Pinpoint the cell where the given text exists, returning its [X, Y] midpoint coordinate. 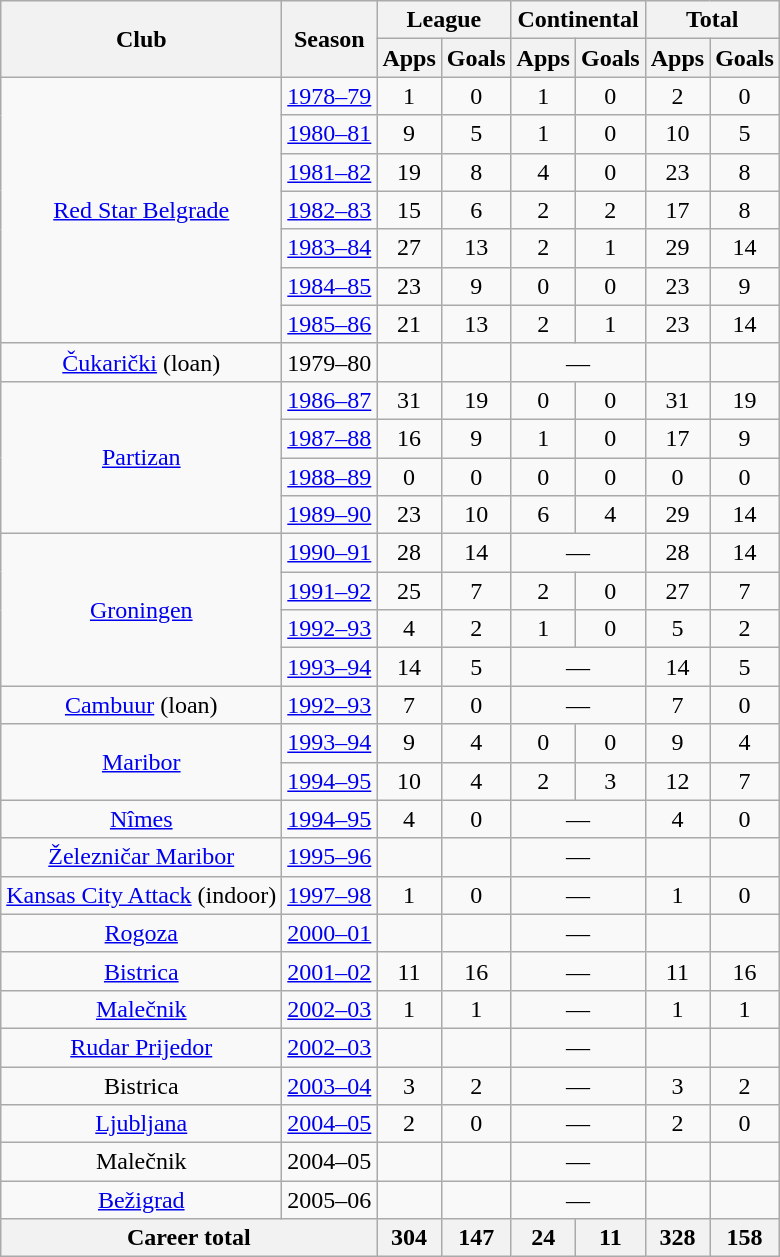
1988–89 [330, 477]
12 [677, 781]
Red Star Belgrade [142, 210]
Čukarički (loan) [142, 362]
1979–80 [330, 362]
328 [677, 1238]
League [444, 20]
Maribor [142, 762]
Club [142, 39]
Cambuur (loan) [142, 705]
147 [476, 1238]
2000–01 [330, 933]
25 [409, 591]
1997–98 [330, 895]
Železničar Maribor [142, 857]
1995–96 [330, 857]
1983–84 [330, 248]
2005–06 [330, 1200]
2003–04 [330, 1085]
1980–81 [330, 134]
Season [330, 39]
1984–85 [330, 286]
1987–88 [330, 438]
Partizan [142, 457]
2001–02 [330, 971]
304 [409, 1238]
1985–86 [330, 324]
Ljubljana [142, 1124]
Nîmes [142, 819]
1990–91 [330, 553]
1991–92 [330, 591]
15 [409, 210]
Kansas City Attack (indoor) [142, 895]
1981–82 [330, 172]
21 [409, 324]
24 [543, 1238]
1982–83 [330, 210]
Rogoza [142, 933]
Rudar Prijedor [142, 1047]
1986–87 [330, 400]
Total [712, 20]
158 [745, 1238]
Bežigrad [142, 1200]
1978–79 [330, 96]
Career total [189, 1238]
1989–90 [330, 515]
Continental [578, 20]
Groningen [142, 610]
